Return (X, Y) of the center of cell containing provided text 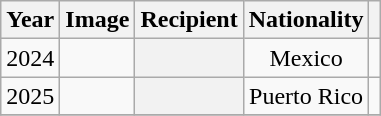
Image (98, 20)
Nationality (306, 20)
Year (30, 20)
Mexico (306, 58)
2025 (30, 96)
Recipient (189, 20)
2024 (30, 58)
Puerto Rico (306, 96)
